Provide the (X, Y) coordinate of the cell's center where the given text is located.  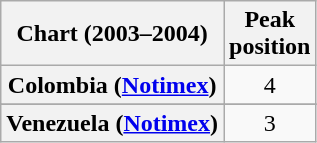
Colombia (Notimex) (112, 85)
Venezuela (Notimex) (112, 123)
Chart (2003–2004) (112, 34)
3 (270, 123)
Peakposition (270, 34)
4 (270, 85)
